For the text-containing cell, return its midpoint in (X, Y) coordinate format. 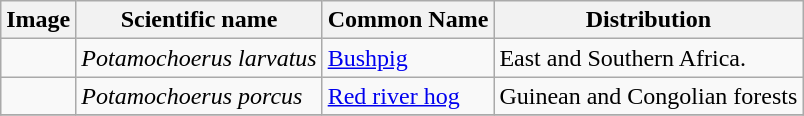
Red river hog (408, 96)
Image (38, 20)
Distribution (648, 20)
Potamochoerus larvatus (199, 58)
Common Name (408, 20)
Guinean and Congolian forests (648, 96)
Bushpig (408, 58)
Potamochoerus porcus (199, 96)
East and Southern Africa. (648, 58)
Scientific name (199, 20)
